Capture the cell that displays the provided text and extract its [x, y] central coordinate. 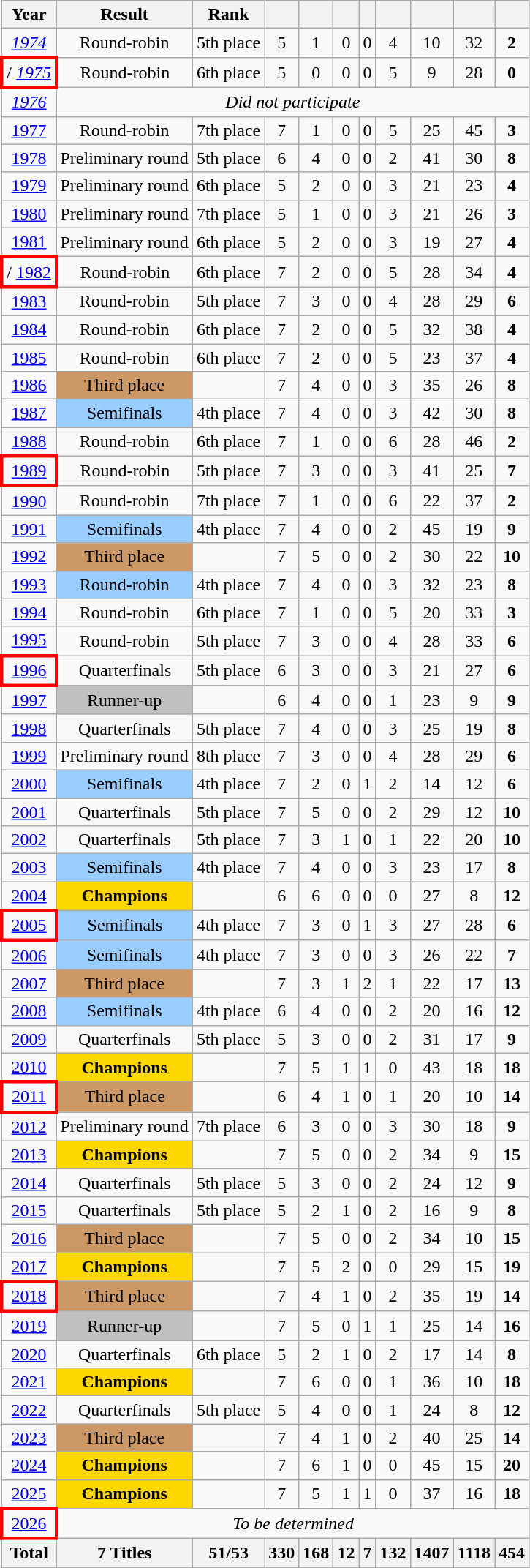
2026 [29, 1523]
2004 [29, 896]
1118 [474, 1553]
1985 [29, 358]
1984 [29, 329]
/ 1975 [29, 72]
Year [29, 15]
51/53 [228, 1553]
8th place [228, 756]
1992 [29, 557]
/ 1982 [29, 272]
40 [431, 1438]
36 [431, 1382]
2020 [29, 1354]
454 [512, 1553]
Rank [228, 15]
2007 [29, 983]
2016 [29, 1238]
2022 [29, 1410]
1999 [29, 756]
2025 [29, 1494]
2009 [29, 1039]
2021 [29, 1382]
2019 [29, 1326]
132 [393, 1553]
42 [431, 413]
1983 [29, 301]
2010 [29, 1068]
1974 [29, 43]
1994 [29, 612]
2008 [29, 1011]
2006 [29, 955]
1993 [29, 585]
1986 [29, 386]
2015 [29, 1210]
2012 [29, 1127]
2011 [29, 1098]
Total [29, 1553]
13 [512, 983]
2014 [29, 1182]
1981 [29, 242]
2017 [29, 1267]
2001 [29, 811]
1980 [29, 214]
1977 [29, 130]
168 [316, 1553]
Result [124, 15]
Did not participate [292, 102]
1998 [29, 728]
2002 [29, 840]
330 [282, 1553]
1997 [29, 700]
1996 [29, 670]
2023 [29, 1438]
31 [431, 1039]
2013 [29, 1155]
1990 [29, 500]
7 Titles [124, 1553]
2018 [29, 1297]
1979 [29, 186]
2003 [29, 868]
2005 [29, 925]
1978 [29, 158]
1987 [29, 413]
1976 [29, 102]
To be determined [292, 1523]
1991 [29, 529]
2000 [29, 784]
1989 [29, 471]
46 [474, 442]
1988 [29, 442]
1407 [431, 1553]
2024 [29, 1466]
43 [431, 1068]
38 [474, 329]
1995 [29, 641]
